Identify which cell holds the provided text, then report its [X, Y] central coordinate. 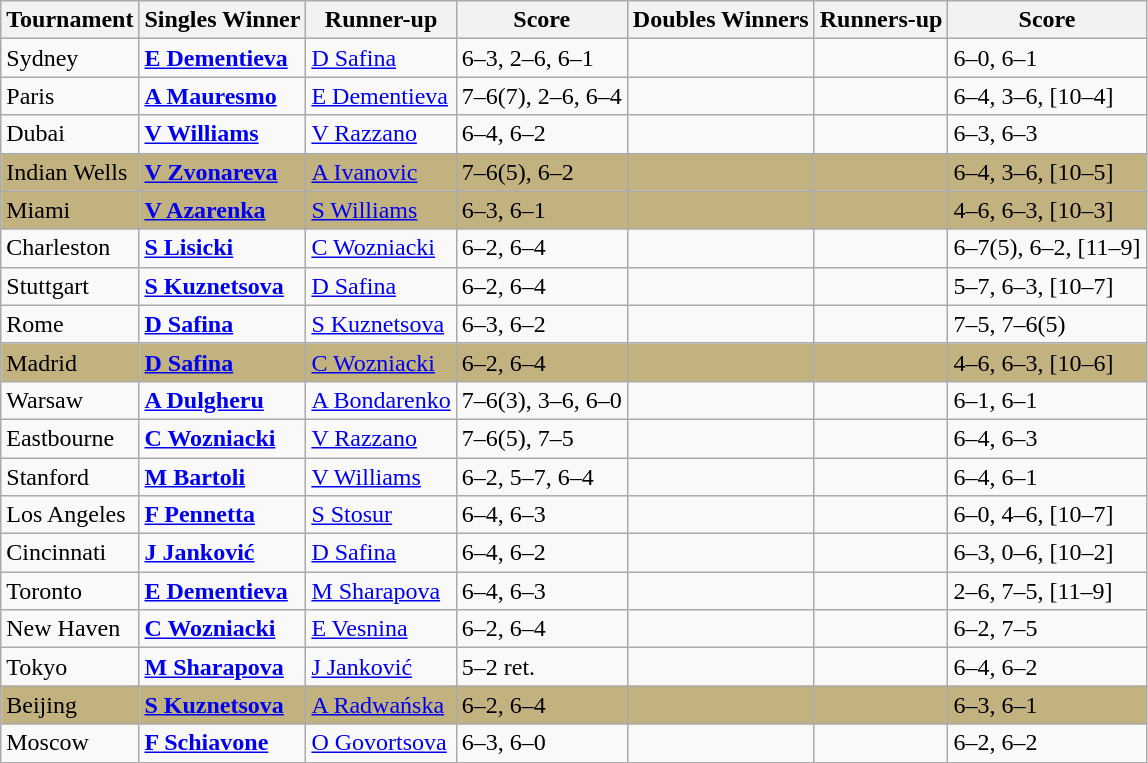
7–6(5), 6–2 [542, 172]
O Govortsova [381, 743]
S Stosur [381, 515]
5–7, 6–3, [10–7] [1047, 286]
Cincinnati [70, 553]
4–6, 6–3, [10–3] [1047, 210]
7–6(7), 2–6, 6–4 [542, 96]
Runners-up [881, 20]
6–4, 3–6, [10–5] [1047, 172]
Rome [70, 324]
F Schiavone [222, 743]
Warsaw [70, 400]
Runner-up [381, 20]
Charleston [70, 248]
S Lisicki [222, 248]
6–2, 5–7, 6–4 [542, 477]
6–4, 6–1 [1047, 477]
F Pennetta [222, 515]
6–0, 4–6, [10–7] [1047, 515]
7–6(3), 3–6, 6–0 [542, 400]
Stuttgart [70, 286]
6–3, 6–2 [542, 324]
Indian Wells [70, 172]
Tournament [70, 20]
Beijing [70, 705]
6–4, 3–6, [10–4] [1047, 96]
Sydney [70, 58]
M Bartoli [222, 477]
2–6, 7–5, [11–9] [1047, 591]
S Williams [381, 210]
A Mauresmo [222, 96]
4–6, 6–3, [10–6] [1047, 362]
A Radwańska [381, 705]
6–1, 6–1 [1047, 400]
Paris [70, 96]
Toronto [70, 591]
Los Angeles [70, 515]
New Haven [70, 629]
6–3, 6–0 [542, 743]
6–3, 0–6, [10–2] [1047, 553]
6–7(5), 6–2, [11–9] [1047, 248]
Madrid [70, 362]
Moscow [70, 743]
Tokyo [70, 667]
6–0, 6–1 [1047, 58]
6–3, 6–3 [1047, 134]
7–5, 7–6(5) [1047, 324]
Miami [70, 210]
A Bondarenko [381, 400]
6–2, 7–5 [1047, 629]
V Zvonareva [222, 172]
A Dulgheru [222, 400]
Dubai [70, 134]
Doubles Winners [720, 20]
Singles Winner [222, 20]
E Vesnina [381, 629]
Eastbourne [70, 438]
7–6(5), 7–5 [542, 438]
6–3, 2–6, 6–1 [542, 58]
Stanford [70, 477]
6–2, 6–2 [1047, 743]
A Ivanovic [381, 172]
V Azarenka [222, 210]
5–2 ret. [542, 667]
